Determine the (x, y) coordinate at the center of the cell enclosing the given text.  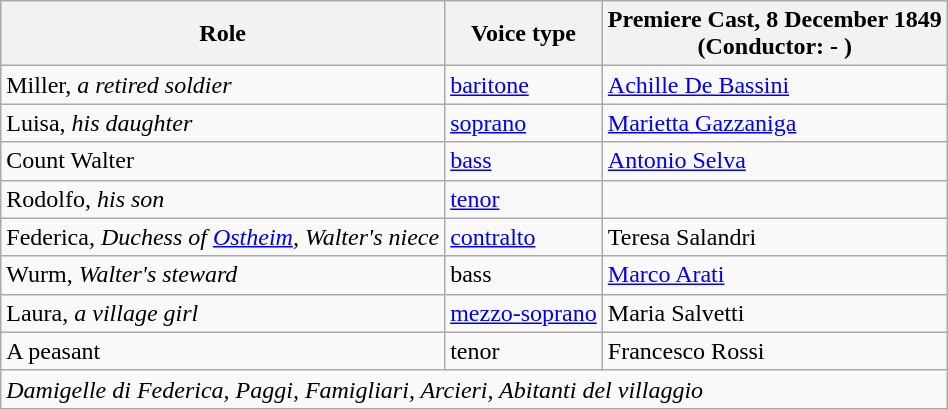
Luisa, his daughter (223, 123)
Laura, a village girl (223, 313)
Count Walter (223, 161)
Marietta Gazzaniga (774, 123)
mezzo-soprano (524, 313)
soprano (524, 123)
Role (223, 34)
Achille De Bassini (774, 85)
Voice type (524, 34)
Premiere Cast, 8 December 1849(Conductor: - ) (774, 34)
Francesco Rossi (774, 351)
Antonio Selva (774, 161)
Federica, Duchess of Ostheim, Walter's niece (223, 237)
baritone (524, 85)
contralto (524, 237)
Teresa Salandri (774, 237)
Damigelle di Federica, Paggi, Famigliari, Arcieri, Abitanti del villaggio (474, 389)
A peasant (223, 351)
Marco Arati (774, 275)
Miller, a retired soldier (223, 85)
Wurm, Walter's steward (223, 275)
Rodolfo, his son (223, 199)
Maria Salvetti (774, 313)
